Extract the (X, Y) coordinate from the center of the cell holding the provided text.  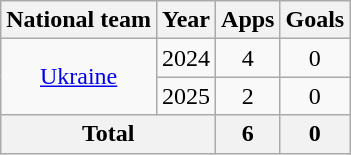
Ukraine (79, 77)
2025 (186, 96)
6 (248, 134)
Year (186, 20)
Total (108, 134)
2 (248, 96)
Goals (315, 20)
4 (248, 58)
Apps (248, 20)
National team (79, 20)
2024 (186, 58)
